Extract the (x, y) coordinate from the center of the cell holding the provided text.  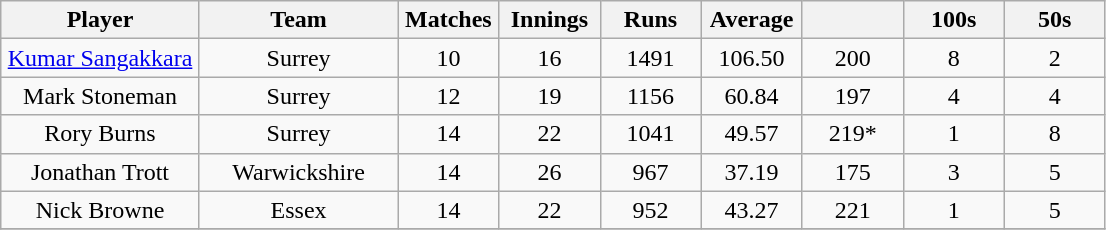
200 (852, 58)
219* (852, 134)
967 (650, 172)
Rory Burns (100, 134)
49.57 (752, 134)
50s (1054, 20)
Matches (448, 20)
Runs (650, 20)
26 (550, 172)
1156 (650, 96)
Average (752, 20)
3 (954, 172)
1041 (650, 134)
Jonathan Trott (100, 172)
60.84 (752, 96)
43.27 (752, 210)
37.19 (752, 172)
100s (954, 20)
106.50 (752, 58)
Player (100, 20)
16 (550, 58)
12 (448, 96)
Innings (550, 20)
2 (1054, 58)
175 (852, 172)
Team (298, 20)
Warwickshire (298, 172)
221 (852, 210)
1491 (650, 58)
952 (650, 210)
10 (448, 58)
19 (550, 96)
Kumar Sangakkara (100, 58)
Mark Stoneman (100, 96)
197 (852, 96)
Essex (298, 210)
Nick Browne (100, 210)
